Extract the [X, Y] coordinate from the center of the cell holding the provided text.  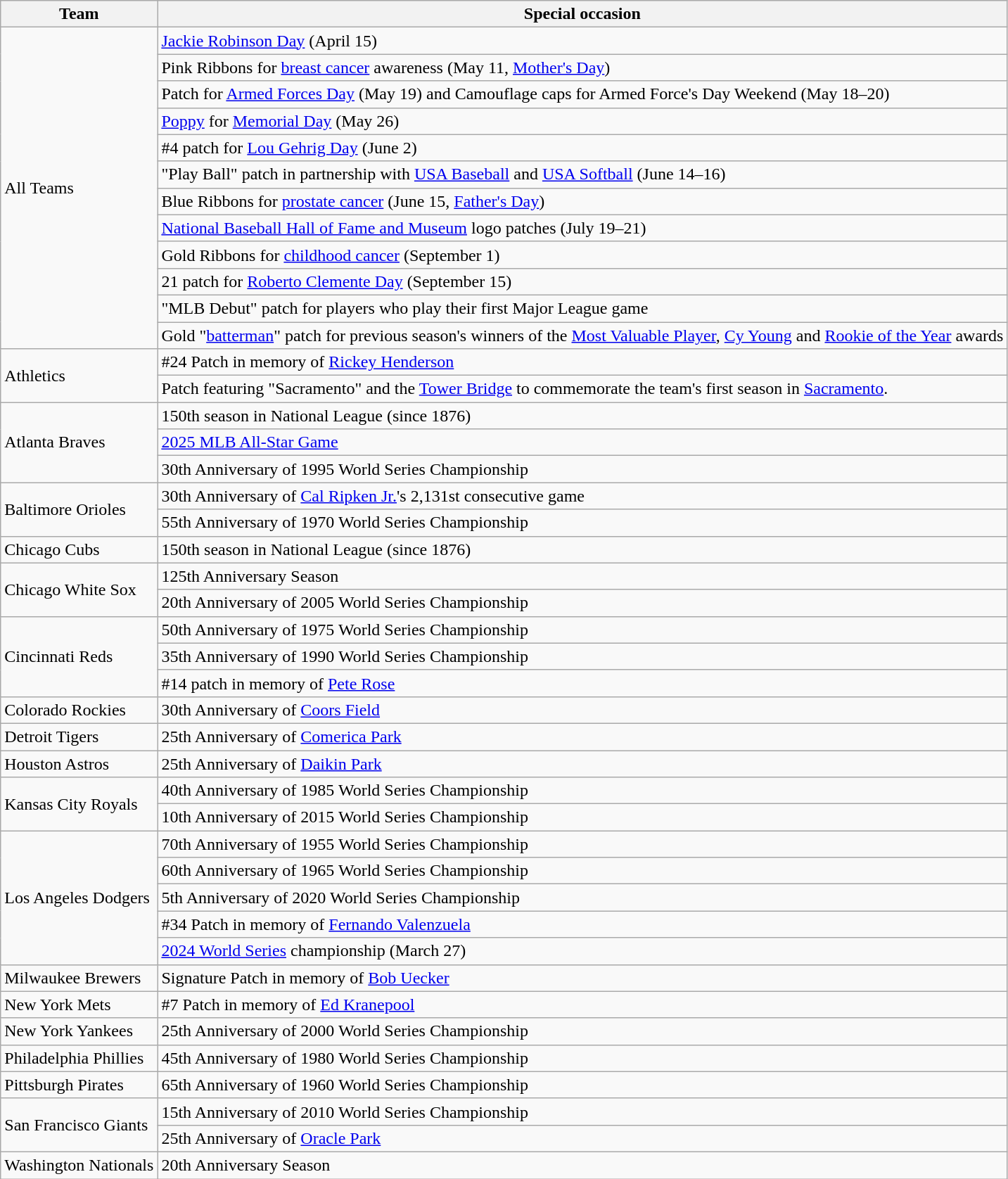
25th Anniversary of 2000 World Series Championship [582, 1031]
20th Anniversary Season [582, 1165]
25th Anniversary of Oracle Park [582, 1138]
Special occasion [582, 14]
65th Anniversary of 1960 World Series Championship [582, 1085]
National Baseball Hall of Fame and Museum logo patches (July 19–21) [582, 228]
#7 Patch in memory of Ed Kranepool [582, 1005]
Team [79, 14]
Poppy for Memorial Day (May 26) [582, 121]
60th Anniversary of 1965 World Series Championship [582, 871]
15th Anniversary of 2010 World Series Championship [582, 1111]
50th Anniversary of 1975 World Series Championship [582, 630]
Chicago Cubs [79, 549]
20th Anniversary of 2005 World Series Championship [582, 603]
55th Anniversary of 1970 World Series Championship [582, 523]
Patch featuring "Sacramento" and the Tower Bridge to commemorate the team's first season in Sacramento. [582, 389]
Jackie Robinson Day (April 15) [582, 41]
Patch for Armed Forces Day (May 19) and Camouflage caps for Armed Force's Day Weekend (May 18–20) [582, 94]
#24 Patch in memory of Rickey Henderson [582, 362]
35th Anniversary of 1990 World Series Championship [582, 656]
Los Angeles Dodgers [79, 898]
New York Mets [79, 1005]
Washington Nationals [79, 1165]
45th Anniversary of 1980 World Series Championship [582, 1058]
Philadelphia Phillies [79, 1058]
25th Anniversary of Comerica Park [582, 737]
21 patch for Roberto Clemente Day (September 15) [582, 281]
Gold "batterman" patch for previous season's winners of the Most Valuable Player, Cy Young and Rookie of the Year awards [582, 336]
New York Yankees [79, 1031]
Colorado Rockies [79, 710]
Cincinnati Reds [79, 656]
Detroit Tigers [79, 737]
Kansas City Royals [79, 804]
Atlanta Braves [79, 442]
"MLB Debut" patch for players who play their first Major League game [582, 308]
2025 MLB All-Star Game [582, 442]
30th Anniversary of 1995 World Series Championship [582, 469]
Pittsburgh Pirates [79, 1085]
10th Anniversary of 2015 World Series Championship [582, 817]
Chicago White Sox [79, 589]
30th Anniversary of Cal Ripken Jr.'s 2,131st consecutive game [582, 496]
125th Anniversary Season [582, 576]
#34 Patch in memory of Fernando Valenzuela [582, 924]
Signature Patch in memory of Bob Uecker [582, 978]
San Francisco Giants [79, 1125]
2024 World Series championship (March 27) [582, 951]
#14 patch in memory of Pete Rose [582, 683]
All Teams [79, 189]
Blue Ribbons for prostate cancer (June 15, Father's Day) [582, 201]
25th Anniversary of Daikin Park [582, 763]
5th Anniversary of 2020 World Series Championship [582, 898]
Baltimore Orioles [79, 509]
Pink Ribbons for breast cancer awareness (May 11, Mother's Day) [582, 68]
Athletics [79, 376]
Milwaukee Brewers [79, 978]
40th Anniversary of 1985 World Series Championship [582, 791]
"Play Ball" patch in partnership with USA Baseball and USA Softball (June 14–16) [582, 174]
#4 patch for Lou Gehrig Day (June 2) [582, 148]
Houston Astros [79, 763]
30th Anniversary of Coors Field [582, 710]
Gold Ribbons for childhood cancer (September 1) [582, 255]
70th Anniversary of 1955 World Series Championship [582, 844]
